Return the [X, Y] coordinate for the center point of the cell that contains the specified text.  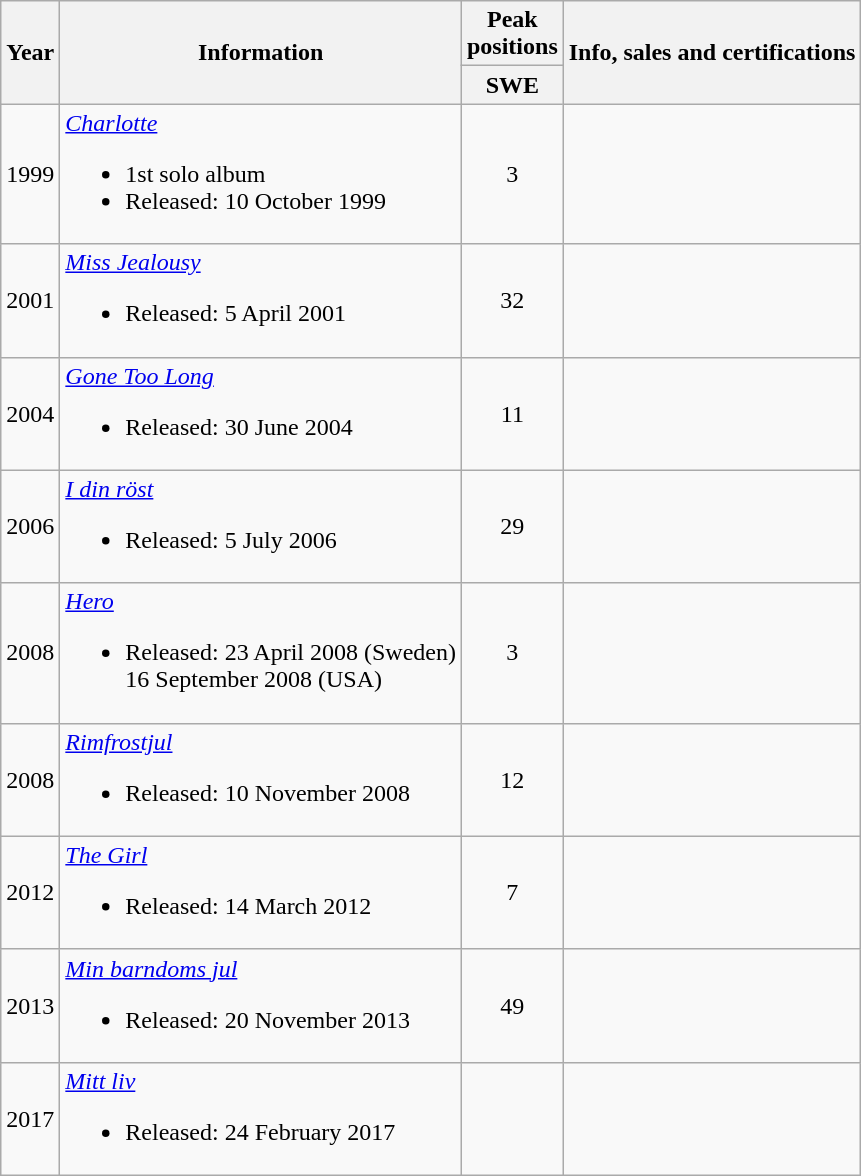
2012 [30, 892]
2004 [30, 414]
2013 [30, 1006]
32 [512, 300]
Peak positions [512, 34]
2017 [30, 1118]
Gone Too LongReleased: 30 June 2004 [261, 414]
7 [512, 892]
Charlotte1st solo albumReleased: 10 October 1999 [261, 174]
11 [512, 414]
29 [512, 526]
Mitt livReleased: 24 February 2017 [261, 1118]
49 [512, 1006]
Year [30, 52]
12 [512, 780]
Min barndoms julReleased: 20 November 2013 [261, 1006]
2006 [30, 526]
HeroReleased: 23 April 2008 (Sweden) 16 September 2008 (USA) [261, 653]
The GirlReleased: 14 March 2012 [261, 892]
Information [261, 52]
I din röstReleased: 5 July 2006 [261, 526]
RimfrostjulReleased: 10 November 2008 [261, 780]
Miss JealousyReleased: 5 April 2001 [261, 300]
1999 [30, 174]
SWE [512, 85]
2001 [30, 300]
Info, sales and certifications [712, 52]
